Find where the given text appears and provide that cell's center as [x, y] coordinate. 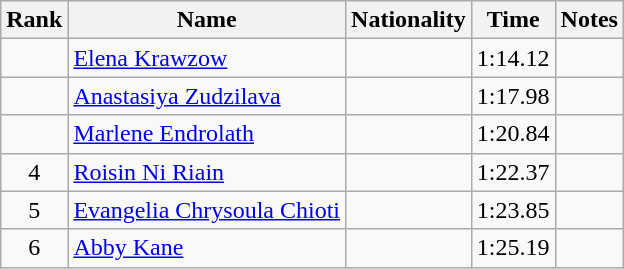
Notes [589, 20]
5 [34, 210]
Marlene Endrolath [207, 134]
1:22.37 [513, 172]
Rank [34, 20]
1:14.12 [513, 58]
Abby Kane [207, 248]
Nationality [409, 20]
1:23.85 [513, 210]
1:20.84 [513, 134]
Evangelia Chrysoula Chioti [207, 210]
6 [34, 248]
1:25.19 [513, 248]
Time [513, 20]
Elena Krawzow [207, 58]
4 [34, 172]
1:17.98 [513, 96]
Roisin Ni Riain [207, 172]
Anastasiya Zudzilava [207, 96]
Name [207, 20]
